For the text-containing cell, return its midpoint in [x, y] coordinate format. 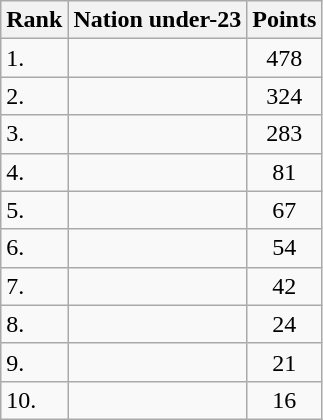
Nation under-23 [158, 20]
Points [284, 20]
21 [284, 362]
283 [284, 134]
8. [34, 324]
7. [34, 286]
4. [34, 172]
54 [284, 248]
3. [34, 134]
Rank [34, 20]
10. [34, 400]
9. [34, 362]
24 [284, 324]
478 [284, 58]
324 [284, 96]
81 [284, 172]
2. [34, 96]
16 [284, 400]
1. [34, 58]
67 [284, 210]
42 [284, 286]
6. [34, 248]
5. [34, 210]
